Identify which cell holds the provided text, then report its (X, Y) central coordinate. 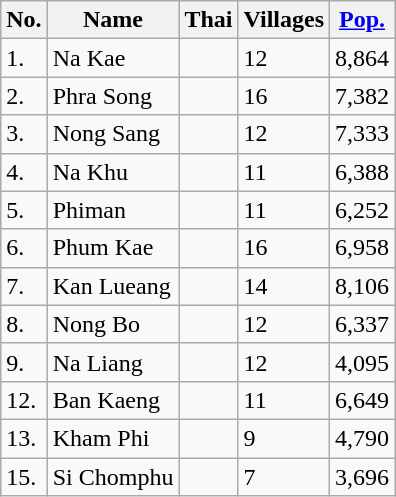
Nong Sang (113, 134)
8,864 (362, 58)
7. (24, 286)
Thai (208, 20)
Kham Phi (113, 438)
Kan Lueang (113, 286)
Na Khu (113, 172)
4. (24, 172)
Nong Bo (113, 324)
6,388 (362, 172)
7,333 (362, 134)
4,095 (362, 362)
Na Liang (113, 362)
5. (24, 210)
7 (284, 477)
Phra Song (113, 96)
9 (284, 438)
4,790 (362, 438)
Phiman (113, 210)
6,337 (362, 324)
8,106 (362, 286)
6,649 (362, 400)
14 (284, 286)
13. (24, 438)
Phum Kae (113, 248)
1. (24, 58)
6. (24, 248)
7,382 (362, 96)
3,696 (362, 477)
8. (24, 324)
Pop. (362, 20)
Na Kae (113, 58)
No. (24, 20)
6,252 (362, 210)
6,958 (362, 248)
2. (24, 96)
Si Chomphu (113, 477)
Name (113, 20)
9. (24, 362)
12. (24, 400)
3. (24, 134)
Villages (284, 20)
15. (24, 477)
Ban Kaeng (113, 400)
